Output the (X, Y) coordinate of the center of the cell containing the given text.  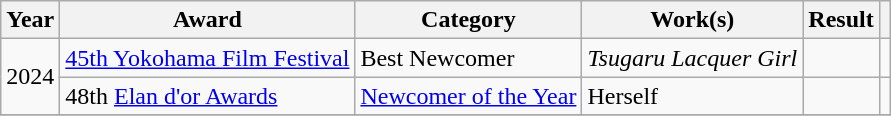
Category (468, 20)
45th Yokohama Film Festival (208, 58)
2024 (30, 77)
Year (30, 20)
Herself (692, 96)
Tsugaru Lacquer Girl (692, 58)
Award (208, 20)
48th Elan d'or Awards (208, 96)
Result (841, 20)
Work(s) (692, 20)
Best Newcomer (468, 58)
Newcomer of the Year (468, 96)
